Provide the [X, Y] coordinate of the cell's center where the given text is located.  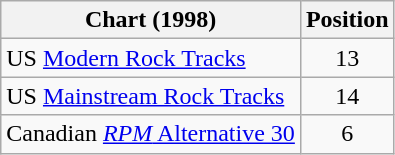
Canadian RPM Alternative 30 [151, 134]
14 [347, 96]
Position [347, 20]
6 [347, 134]
Chart (1998) [151, 20]
US Modern Rock Tracks [151, 58]
US Mainstream Rock Tracks [151, 96]
13 [347, 58]
